Output the (X, Y) coordinate of the center of the cell containing the given text.  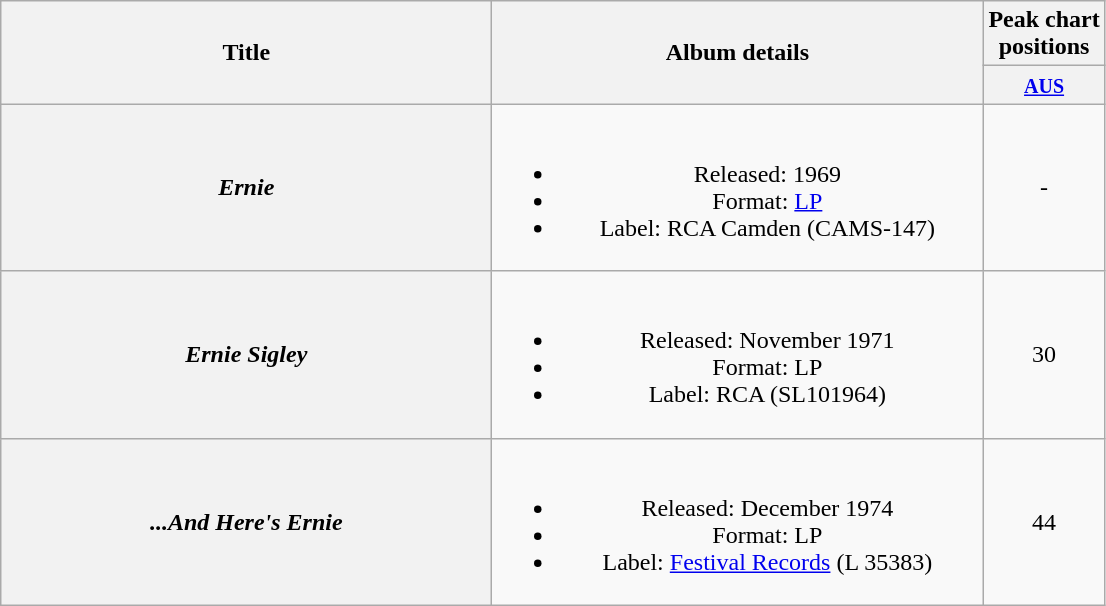
30 (1044, 354)
44 (1044, 522)
Released: November 1971Format: LPLabel: RCA (SL101964) (738, 354)
Title (246, 52)
Peak chartpositions (1044, 34)
Released: 1969Format: LPLabel: RCA Camden (CAMS-147) (738, 188)
Ernie Sigley (246, 354)
Album details (738, 52)
...And Here's Ernie (246, 522)
AUS (1044, 85)
Ernie (246, 188)
Released: December 1974Format: LPLabel: Festival Records (L 35383) (738, 522)
- (1044, 188)
